Pinpoint the cell where the given text exists, returning its [X, Y] midpoint coordinate. 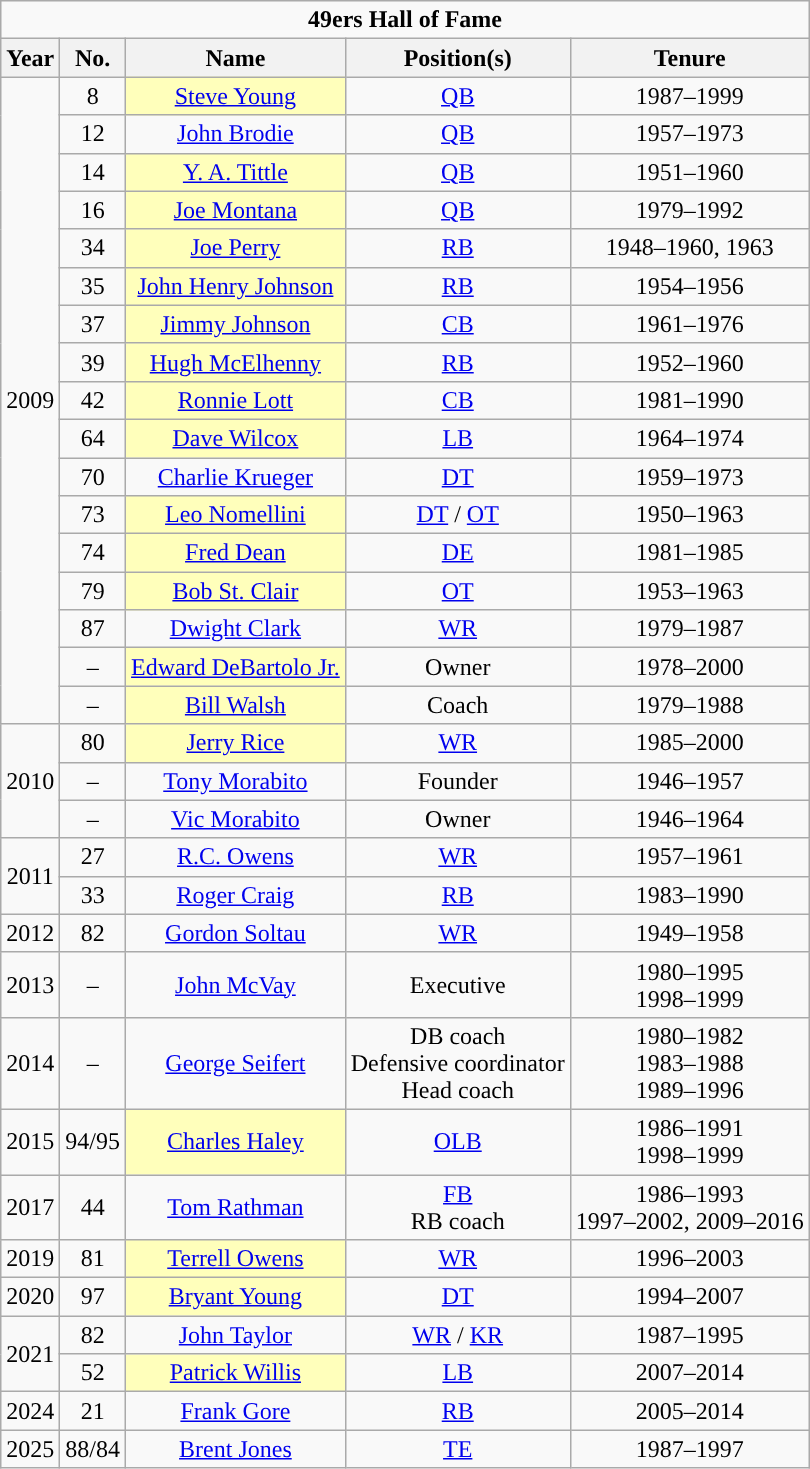
1952–1960 [690, 362]
42 [93, 400]
1946–1957 [690, 781]
Bryant Young [236, 1297]
1981–1990 [690, 400]
Dave Wilcox [236, 438]
1951–1960 [690, 172]
1957–1961 [690, 857]
1987–1999 [690, 96]
Joe Perry [236, 248]
2015 [30, 1142]
33 [93, 895]
74 [93, 553]
12 [93, 134]
Hugh McElhenny [236, 362]
Frank Gore [236, 1411]
Founder [458, 781]
Jerry Rice [236, 743]
John Henry Johnson [236, 286]
WR / KR [458, 1335]
1983–1990 [690, 895]
Executive [458, 984]
1985–2000 [690, 743]
14 [93, 172]
2010 [30, 781]
1994–2007 [690, 1297]
Ronnie Lott [236, 400]
16 [93, 210]
John Taylor [236, 1335]
1981–1985 [690, 553]
1954–1956 [690, 286]
2014 [30, 1063]
Name [236, 58]
Tony Morabito [236, 781]
1961–1976 [690, 324]
2007–2014 [690, 1373]
Leo Nomellini [236, 515]
John McVay [236, 984]
John Brodie [236, 134]
1959–1973 [690, 477]
44 [93, 1206]
Brent Jones [236, 1449]
1953–1963 [690, 591]
Charles Haley [236, 1142]
1987–1997 [690, 1449]
70 [93, 477]
TE [458, 1449]
1978–2000 [690, 667]
OT [458, 591]
George Seifert [236, 1063]
81 [93, 1259]
37 [93, 324]
87 [93, 629]
Dwight Clark [236, 629]
1979–1992 [690, 210]
21 [93, 1411]
DE [458, 553]
DT / OT [458, 515]
Coach [458, 705]
2021 [30, 1354]
39 [93, 362]
Patrick Willis [236, 1373]
1980–19821983–19881989–1996 [690, 1063]
1979–1988 [690, 705]
Gordon Soltau [236, 933]
80 [93, 743]
1986–19931997–2002, 2009–2016 [690, 1206]
Y. A. Tittle [236, 172]
88/84 [93, 1449]
Joe Montana [236, 210]
49ers Hall of Fame [406, 20]
1950–1963 [690, 515]
2009 [30, 400]
R.C. Owens [236, 857]
2013 [30, 984]
2019 [30, 1259]
27 [93, 857]
1987–1995 [690, 1335]
OLB [458, 1142]
94/95 [93, 1142]
1949–1958 [690, 933]
2020 [30, 1297]
2017 [30, 1206]
Bob St. Clair [236, 591]
DB coachDefensive coordinatorHead coach [458, 1063]
73 [93, 515]
35 [93, 286]
Fred Dean [236, 553]
2011 [30, 876]
Terrell Owens [236, 1259]
8 [93, 96]
2012 [30, 933]
Jimmy Johnson [236, 324]
2025 [30, 1449]
1986–19911998–1999 [690, 1142]
1980–19951998–1999 [690, 984]
79 [93, 591]
Charlie Krueger [236, 477]
Steve Young [236, 96]
2024 [30, 1411]
No. [93, 58]
Position(s) [458, 58]
Tenure [690, 58]
Year [30, 58]
Roger Craig [236, 895]
FBRB coach [458, 1206]
1946–1964 [690, 819]
1964–1974 [690, 438]
64 [93, 438]
Edward DeBartolo Jr. [236, 667]
Vic Morabito [236, 819]
34 [93, 248]
1957–1973 [690, 134]
Bill Walsh [236, 705]
1996–2003 [690, 1259]
1979–1987 [690, 629]
1948–1960, 1963 [690, 248]
97 [93, 1297]
52 [93, 1373]
Tom Rathman [236, 1206]
2005–2014 [690, 1411]
